Provide the [x, y] coordinate of the cell's center where the given text is located.  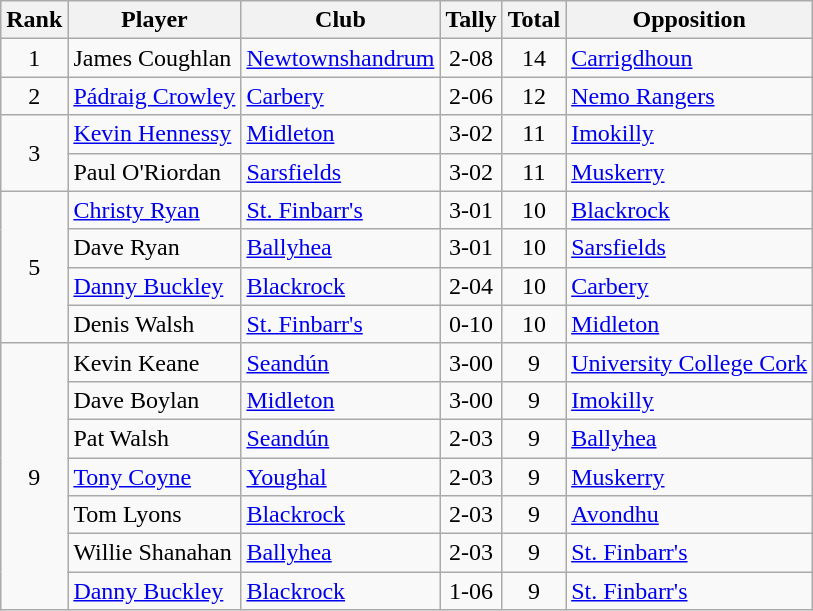
Pat Walsh [154, 438]
0-10 [471, 324]
2 [34, 96]
James Coughlan [154, 58]
Total [534, 20]
Rank [34, 20]
Tom Lyons [154, 515]
2-08 [471, 58]
Carrigdhoun [690, 58]
Club [340, 20]
Newtownshandrum [340, 58]
Avondhu [690, 515]
14 [534, 58]
2-04 [471, 286]
Denis Walsh [154, 324]
Christy Ryan [154, 210]
Tally [471, 20]
Pádraig Crowley [154, 96]
1-06 [471, 591]
12 [534, 96]
Dave Boylan [154, 400]
3 [34, 153]
1 [34, 58]
Kevin Keane [154, 362]
Paul O'Riordan [154, 172]
Tony Coyne [154, 477]
2-06 [471, 96]
Willie Shanahan [154, 553]
University College Cork [690, 362]
5 [34, 267]
Youghal [340, 477]
Nemo Rangers [690, 96]
Opposition [690, 20]
Kevin Hennessy [154, 134]
Player [154, 20]
Dave Ryan [154, 248]
